Extract the [X, Y] coordinate from the center of the cell holding the provided text.  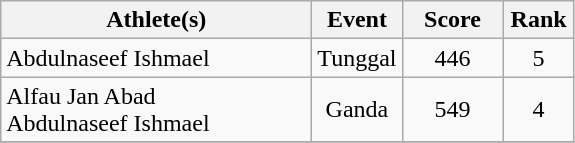
Ganda [357, 110]
549 [452, 110]
446 [452, 58]
Athlete(s) [156, 20]
Alfau Jan AbadAbdulnaseef Ishmael [156, 110]
5 [538, 58]
4 [538, 110]
Tunggal [357, 58]
Event [357, 20]
Abdulnaseef Ishmael [156, 58]
Score [452, 20]
Rank [538, 20]
